Output the [x, y] coordinate of the center of the cell containing the given text.  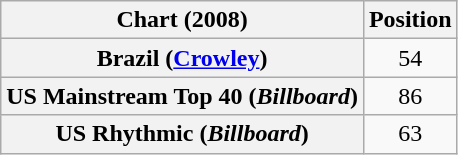
US Rhythmic (Billboard) [182, 134]
86 [410, 96]
63 [410, 134]
54 [410, 58]
Brazil (Crowley) [182, 58]
Chart (2008) [182, 20]
US Mainstream Top 40 (Billboard) [182, 96]
Position [410, 20]
